Output the [X, Y] coordinate of the center of the cell containing the given text.  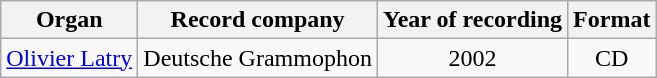
Format [612, 20]
Record company [258, 20]
Olivier Latry [70, 58]
2002 [472, 58]
Deutsche Grammophon [258, 58]
Year of recording [472, 20]
Organ [70, 20]
CD [612, 58]
